Identify which cell holds the provided text, then report its (x, y) central coordinate. 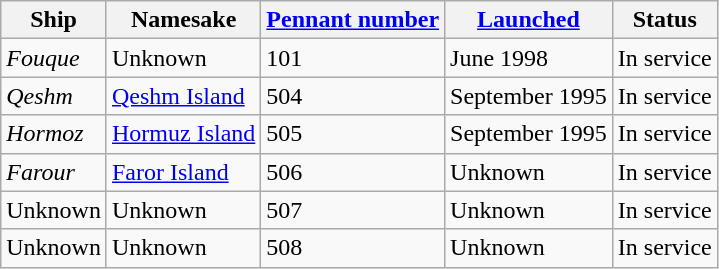
505 (353, 134)
Ship (54, 20)
Pennant number (353, 20)
Fouque (54, 58)
Farour (54, 172)
Faror Island (183, 172)
Qeshm Island (183, 96)
Status (664, 20)
Launched (529, 20)
504 (353, 96)
Namesake (183, 20)
508 (353, 248)
507 (353, 210)
Hormoz (54, 134)
101 (353, 58)
Qeshm (54, 96)
June 1998 (529, 58)
506 (353, 172)
Hormuz Island (183, 134)
